Identify which cell holds the provided text, then report its [x, y] central coordinate. 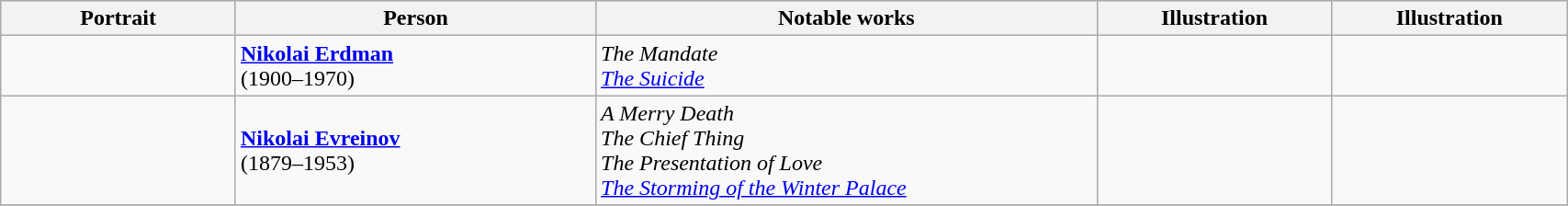
A Merry DeathThe Chief ThingThe Presentation of LoveThe Storming of the Winter Palace [847, 151]
Nikolai Erdman(1900–1970) [415, 66]
Nikolai Evreinov(1879–1953) [415, 151]
Notable works [847, 18]
Person [415, 18]
The MandateThe Suicide [847, 66]
Portrait [118, 18]
